Provide the [X, Y] coordinate of the cell's center where the given text is located.  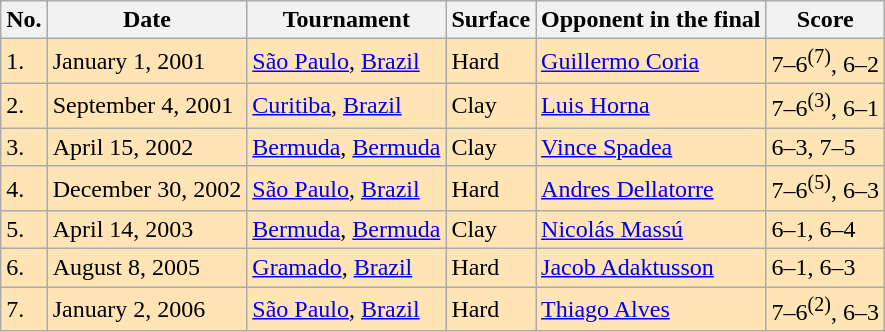
January 2, 2006 [147, 310]
7–6(3), 6–1 [825, 106]
3. [24, 147]
1. [24, 62]
September 4, 2001 [147, 106]
5. [24, 230]
Nicolás Massú [651, 230]
7–6(5), 6–3 [825, 188]
4. [24, 188]
Thiago Alves [651, 310]
Jacob Adaktusson [651, 268]
April 15, 2002 [147, 147]
August 8, 2005 [147, 268]
6–1, 6–3 [825, 268]
January 1, 2001 [147, 62]
6. [24, 268]
Date [147, 20]
7. [24, 310]
April 14, 2003 [147, 230]
2. [24, 106]
December 30, 2002 [147, 188]
6–3, 7–5 [825, 147]
Surface [491, 20]
Luis Horna [651, 106]
Score [825, 20]
7–6(7), 6–2 [825, 62]
Andres Dellatorre [651, 188]
No. [24, 20]
6–1, 6–4 [825, 230]
Curitiba, Brazil [346, 106]
Tournament [346, 20]
Guillermo Coria [651, 62]
Vince Spadea [651, 147]
Opponent in the final [651, 20]
Gramado, Brazil [346, 268]
7–6(2), 6–3 [825, 310]
